Detect which cell encompasses the target text, then output its (x, y) center coordinate. 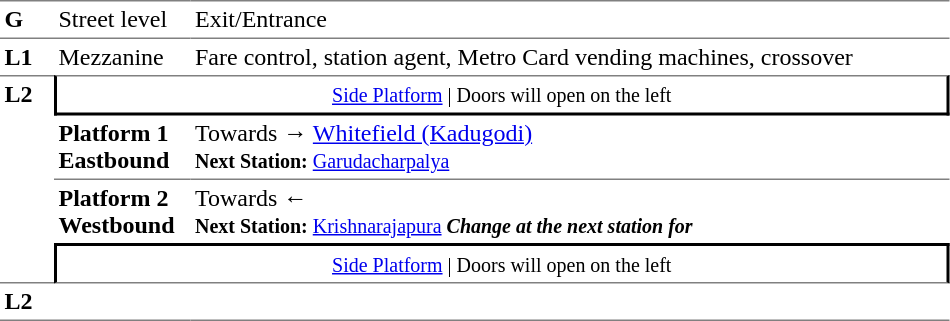
L1 (27, 57)
Platform 1Eastbound (122, 148)
Platform 2 Westbound (122, 212)
Mezzanine (122, 57)
Street level (122, 20)
G (27, 20)
L2 (27, 179)
Fare control, station agent, Metro Card vending machines, crossover (570, 57)
Towards ← Next Station: Krishnarajapura Change at the next station for (570, 212)
Towards → Whitefield (Kadugodi)Next Station: Garudacharpalya (570, 148)
Exit/Entrance (570, 20)
